Provide the [x, y] coordinate of the cell's center where the given text is located.  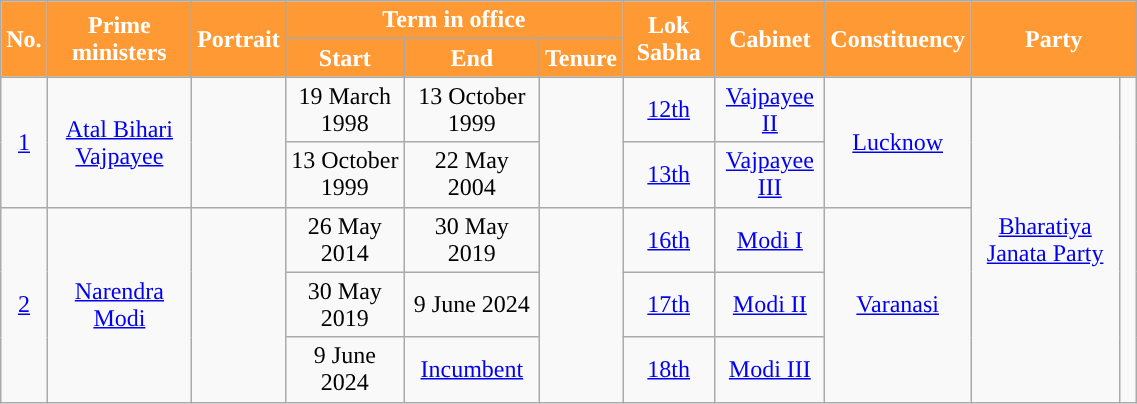
17th [668, 304]
22 May 2004 [472, 174]
Bharatiya Janata Party [1046, 240]
Prime ministers [119, 39]
Constituency [898, 39]
Vajpayee III [770, 174]
No. [24, 39]
Modi III [770, 370]
Atal Bihari Vajpayee [119, 142]
Tenure [580, 58]
1 [24, 142]
Portrait [239, 39]
Term in office [454, 20]
12th [668, 110]
Vajpayee II [770, 110]
Start [344, 58]
Varanasi [898, 304]
Modi II [770, 304]
Lok Sabha [668, 39]
Lucknow [898, 142]
Narendra Modi [119, 304]
End [472, 58]
Incumbent [472, 370]
Party [1054, 39]
13th [668, 174]
2 [24, 304]
Cabinet [770, 39]
Modi I [770, 240]
16th [668, 240]
19 March 1998 [344, 110]
26 May 2014 [344, 240]
18th [668, 370]
